Scan for the cell matching the given text and deliver its [x, y] coordinate at center. 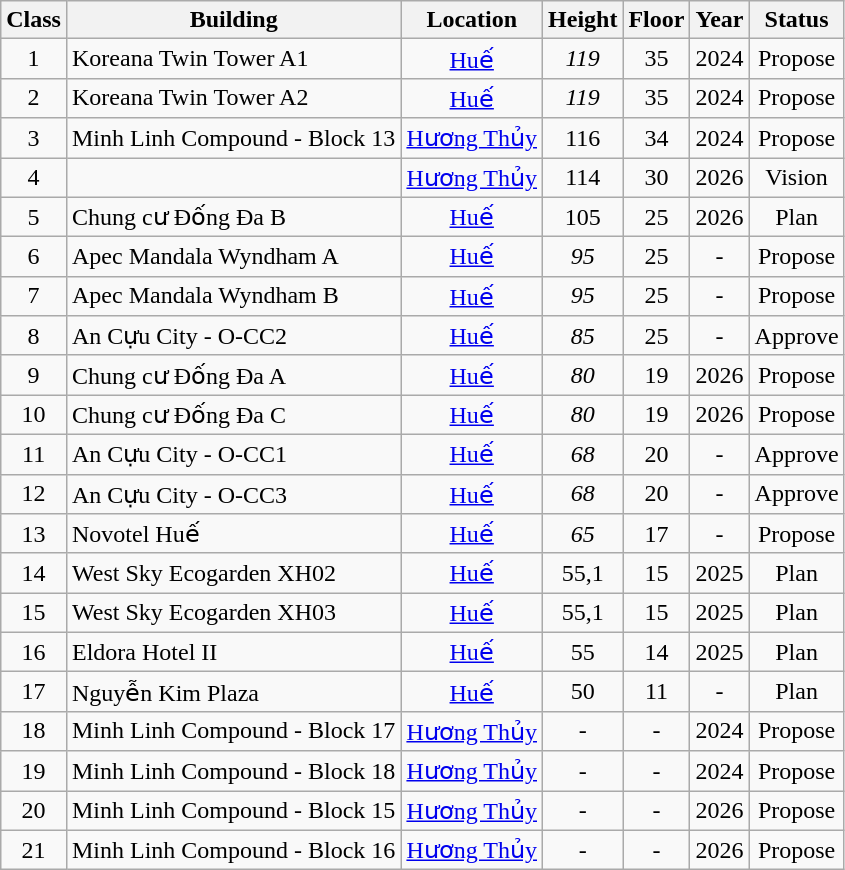
Minh Linh Compound - Block 13 [233, 138]
An Cựu City - O-CC1 [233, 454]
114 [583, 178]
21 [34, 850]
Nguyễn Kim Plaza [233, 692]
3 [34, 138]
Year [720, 20]
105 [583, 217]
65 [583, 534]
Koreana Twin Tower A1 [233, 59]
Chung cư Đống Đa C [233, 415]
Minh Linh Compound - Block 15 [233, 810]
West Sky Ecogarden XH02 [233, 573]
10 [34, 415]
8 [34, 336]
Minh Linh Compound - Block 16 [233, 850]
13 [34, 534]
2 [34, 98]
12 [34, 494]
Chung cư Đống Đa B [233, 217]
85 [583, 336]
34 [656, 138]
6 [34, 257]
16 [34, 652]
50 [583, 692]
An Cựu City - O-CC2 [233, 336]
7 [34, 296]
Eldora Hotel II [233, 652]
Floor [656, 20]
5 [34, 217]
Vision [796, 178]
116 [583, 138]
Minh Linh Compound - Block 18 [233, 771]
30 [656, 178]
9 [34, 375]
West Sky Ecogarden XH03 [233, 613]
Novotel Huế [233, 534]
Status [796, 20]
Building [233, 20]
1 [34, 59]
Koreana Twin Tower A2 [233, 98]
55 [583, 652]
Apec Mandala Wyndham B [233, 296]
Minh Linh Compound - Block 17 [233, 731]
Apec Mandala Wyndham A [233, 257]
Chung cư Đống Đa A [233, 375]
18 [34, 731]
4 [34, 178]
Location [472, 20]
An Cựu City - O-CC3 [233, 494]
Class [34, 20]
Height [583, 20]
